Determine the [x, y] coordinate at the center of the cell enclosing the given text.  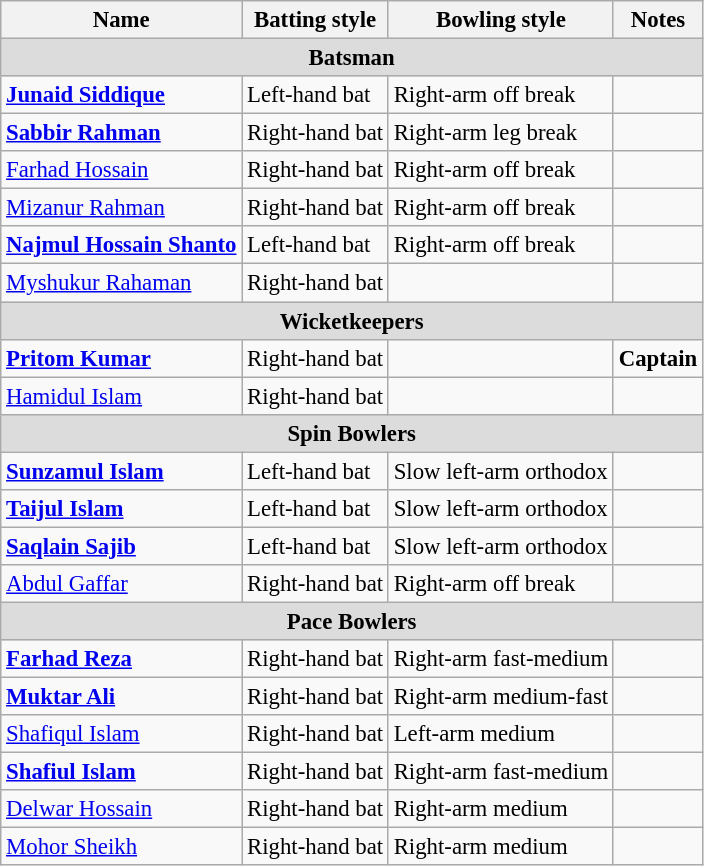
Name [122, 20]
Abdul Gaffar [122, 584]
Junaid Siddique [122, 95]
Hamidul Islam [122, 396]
Mohor Sheikh [122, 847]
Farhad Reza [122, 659]
Batting style [316, 20]
Sabbir Rahman [122, 133]
Farhad Hossain [122, 170]
Saqlain Sajib [122, 546]
Pritom Kumar [122, 358]
Mizanur Rahman [122, 208]
Batsman [352, 58]
Captain [658, 358]
Right-arm medium-fast [500, 697]
Notes [658, 20]
Delwar Hossain [122, 809]
Myshukur Rahaman [122, 283]
Muktar Ali [122, 697]
Right-arm leg break [500, 133]
Sunzamul Islam [122, 471]
Shafiul Islam [122, 772]
Wicketkeepers [352, 321]
Spin Bowlers [352, 433]
Najmul Hossain Shanto [122, 245]
Left-arm medium [500, 734]
Taijul Islam [122, 509]
Shafiqul Islam [122, 734]
Bowling style [500, 20]
Pace Bowlers [352, 621]
